Determine the [X, Y] coordinate at the center of the cell enclosing the given text.  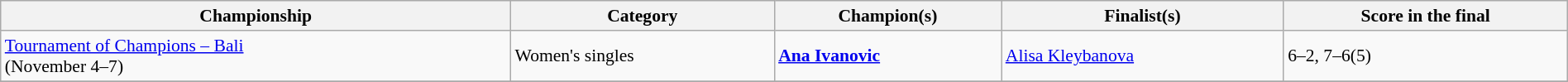
Championship [256, 16]
Category [642, 16]
Finalist(s) [1143, 16]
Tournament of Champions – Bali(November 4–7) [256, 56]
Alisa Kleybanova [1143, 56]
Ana Ivanovic [888, 56]
6–2, 7–6(5) [1426, 56]
Champion(s) [888, 16]
Women's singles [642, 56]
Score in the final [1426, 16]
